Return the (x, y) coordinate for the center point of the cell that contains the specified text.  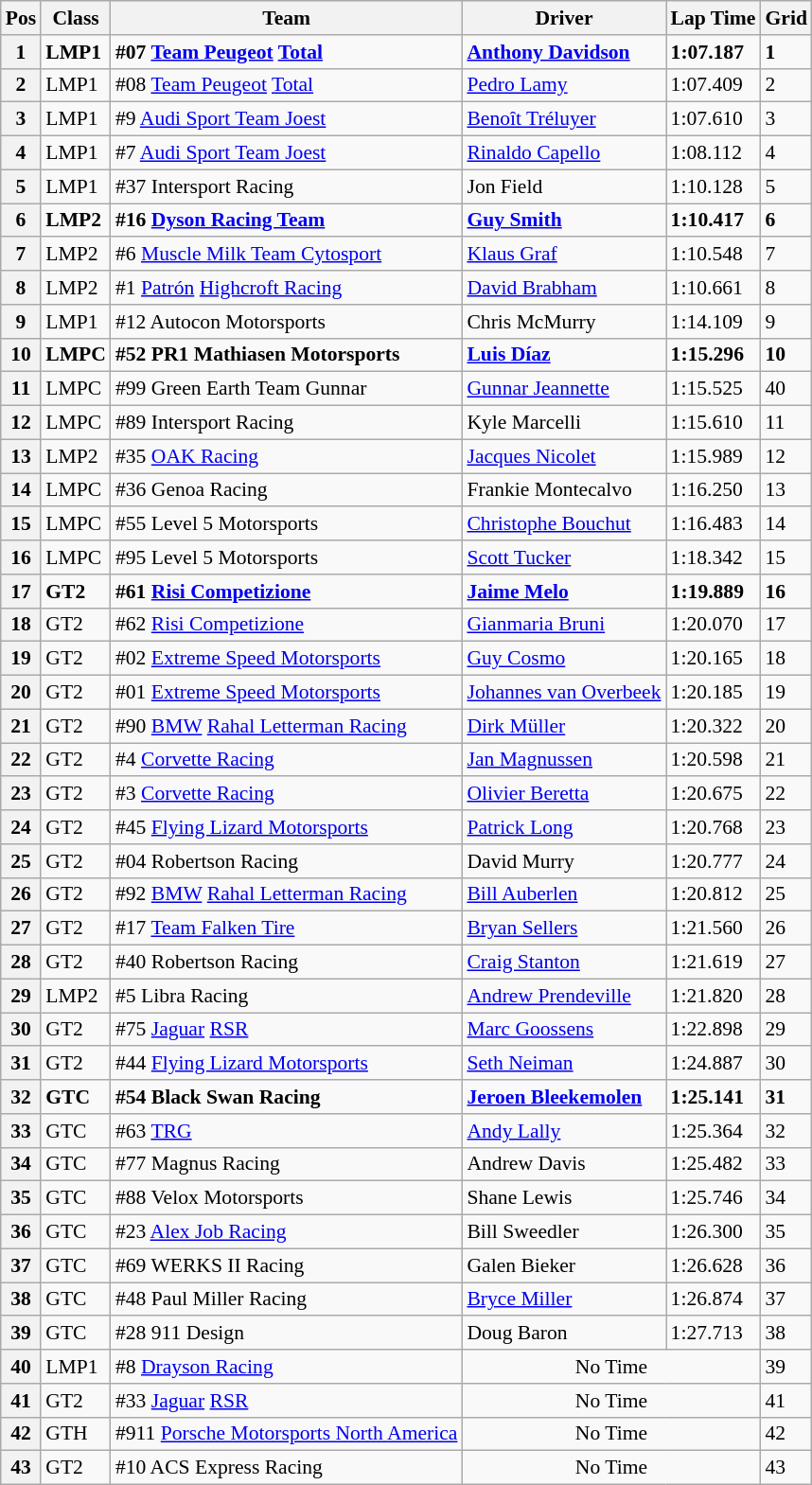
Dirk Müller (564, 726)
Jaime Melo (564, 592)
1:07.187 (714, 52)
1:10.661 (714, 288)
#7 Audi Sport Team Joest (286, 153)
Olivier Beretta (564, 794)
#16 Dyson Racing Team (286, 221)
Johannes van Overbeek (564, 693)
#75 Jaguar RSR (286, 1030)
#35 OAK Racing (286, 456)
1:07.409 (714, 85)
#99 Green Earth Team Gunnar (286, 389)
Jacques Nicolet (564, 456)
Shane Lewis (564, 1198)
#6 Muscle Milk Team Cytosport (286, 255)
Patrick Long (564, 827)
1:07.610 (714, 119)
Pedro Lamy (564, 85)
#3 Corvette Racing (286, 794)
#88 Velox Motorsports (286, 1198)
Chris McMurry (564, 322)
Bill Sweedler (564, 1232)
1:15.989 (714, 456)
Rinaldo Capello (564, 153)
#77 Magnus Racing (286, 1164)
#33 Jaguar RSR (286, 1401)
1:20.777 (714, 861)
1:20.675 (714, 794)
1:19.889 (714, 592)
#02 Extreme Speed Motorsports (286, 659)
Bryce Miller (564, 1299)
#17 Team Falken Tire (286, 928)
#48 Paul Miller Racing (286, 1299)
Andrew Prendeville (564, 996)
Gianmaria Bruni (564, 625)
1:08.112 (714, 153)
#1 Patrón Highcroft Racing (286, 288)
#95 Level 5 Motorsports (286, 557)
#911 Porsche Motorsports North America (286, 1434)
1:26.628 (714, 1265)
1:20.070 (714, 625)
1:25.746 (714, 1198)
1:20.812 (714, 894)
#8 Drayson Racing (286, 1367)
#92 BMW Rahal Letterman Racing (286, 894)
#63 TRG (286, 1131)
#23 Alex Job Racing (286, 1232)
Scott Tucker (564, 557)
Jan Magnussen (564, 760)
1:25.364 (714, 1131)
1:10.417 (714, 221)
#4 Corvette Racing (286, 760)
Anthony Davidson (564, 52)
#04 Robertson Racing (286, 861)
1:10.128 (714, 186)
1:27.713 (714, 1334)
#5 Libra Racing (286, 996)
Benoît Tréluyer (564, 119)
1:25.482 (714, 1164)
#36 Genoa Racing (286, 490)
1:14.109 (714, 322)
#69 WERKS II Racing (286, 1265)
Christophe Bouchut (564, 524)
1:20.768 (714, 827)
Luis Díaz (564, 355)
1:21.820 (714, 996)
Class (76, 18)
GTH (76, 1434)
1:25.141 (714, 1097)
1:24.887 (714, 1064)
Lap Time (714, 18)
Guy Cosmo (564, 659)
Team (286, 18)
Andrew Davis (564, 1164)
1:26.874 (714, 1299)
Galen Bieker (564, 1265)
1:20.598 (714, 760)
Gunnar Jeannette (564, 389)
Doug Baron (564, 1334)
Marc Goossens (564, 1030)
1:21.619 (714, 963)
#10 ACS Express Racing (286, 1468)
Jeroen Bleekemolen (564, 1097)
Seth Neiman (564, 1064)
#89 Intersport Racing (286, 423)
1:22.898 (714, 1030)
#55 Level 5 Motorsports (286, 524)
1:15.525 (714, 389)
1:16.483 (714, 524)
#12 Autocon Motorsports (286, 322)
#07 Team Peugeot Total (286, 52)
1:15.296 (714, 355)
Guy Smith (564, 221)
#08 Team Peugeot Total (286, 85)
1:18.342 (714, 557)
#28 911 Design (286, 1334)
#45 Flying Lizard Motorsports (286, 827)
1:15.610 (714, 423)
David Brabham (564, 288)
Pos (21, 18)
#01 Extreme Speed Motorsports (286, 693)
Grid (786, 18)
Andy Lally (564, 1131)
#52 PR1 Mathiasen Motorsports (286, 355)
Jon Field (564, 186)
1:10.548 (714, 255)
Frankie Montecalvo (564, 490)
1:20.165 (714, 659)
1:21.560 (714, 928)
1:16.250 (714, 490)
#9 Audi Sport Team Joest (286, 119)
Klaus Graf (564, 255)
Driver (564, 18)
Bryan Sellers (564, 928)
#44 Flying Lizard Motorsports (286, 1064)
#54 Black Swan Racing (286, 1097)
1:26.300 (714, 1232)
Bill Auberlen (564, 894)
#37 Intersport Racing (286, 186)
Kyle Marcelli (564, 423)
#62 Risi Competizione (286, 625)
1:20.185 (714, 693)
#90 BMW Rahal Letterman Racing (286, 726)
1:20.322 (714, 726)
David Murry (564, 861)
#61 Risi Competizione (286, 592)
Craig Stanton (564, 963)
#40 Robertson Racing (286, 963)
